Detect which cell encompasses the target text, then output its [X, Y] center coordinate. 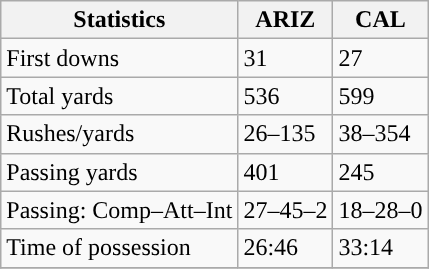
Passing yards [120, 172]
33:14 [380, 248]
599 [380, 96]
38–354 [380, 134]
27 [380, 58]
Statistics [120, 20]
Time of possession [120, 248]
26–135 [286, 134]
18–28–0 [380, 210]
26:46 [286, 248]
CAL [380, 20]
536 [286, 96]
31 [286, 58]
401 [286, 172]
27–45–2 [286, 210]
Rushes/yards [120, 134]
ARIZ [286, 20]
Total yards [120, 96]
Passing: Comp–Att–Int [120, 210]
First downs [120, 58]
245 [380, 172]
